Determine the [X, Y] coordinate at the center of the cell enclosing the given text.  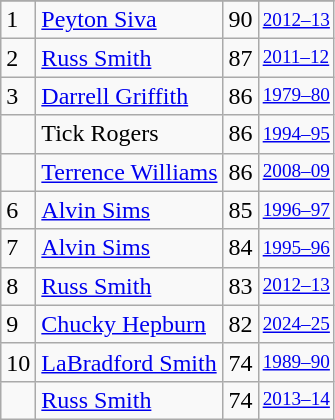
8 [18, 286]
1996–97 [296, 210]
82 [240, 324]
6 [18, 210]
90 [240, 20]
87 [240, 58]
84 [240, 248]
2011–12 [296, 58]
7 [18, 248]
Darrell Griffith [130, 96]
Chucky Hepburn [130, 324]
10 [18, 362]
85 [240, 210]
3 [18, 96]
LaBradford Smith [130, 362]
9 [18, 324]
1979–80 [296, 96]
1995–96 [296, 248]
2013–14 [296, 400]
2008–09 [296, 172]
Peyton Siva [130, 20]
Terrence Williams [130, 172]
1 [18, 20]
Tick Rogers [130, 134]
2024–25 [296, 324]
1989–90 [296, 362]
1994–95 [296, 134]
2 [18, 58]
83 [240, 286]
